Scan for the cell matching the given text and deliver its (X, Y) coordinate at center. 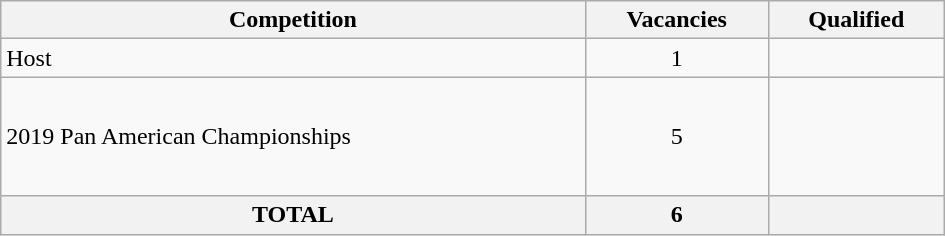
Qualified (856, 20)
Host (293, 58)
Competition (293, 20)
TOTAL (293, 215)
6 (676, 215)
Vacancies (676, 20)
1 (676, 58)
5 (676, 136)
2019 Pan American Championships (293, 136)
